Search for the cell housing the specified text and yield its (x, y) center coordinate. 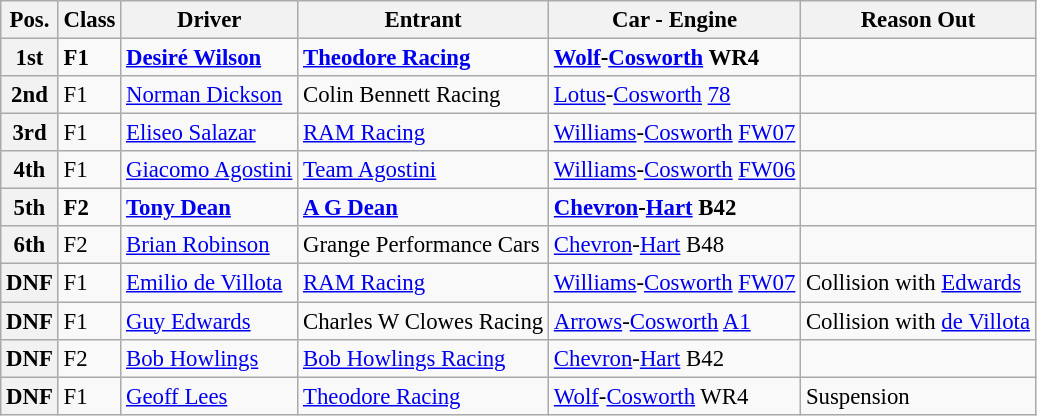
1st (30, 58)
Geoff Lees (210, 396)
Eliseo Salazar (210, 133)
2nd (30, 95)
Giacomo Agostini (210, 170)
Reason Out (918, 20)
Desiré Wilson (210, 58)
Norman Dickson (210, 95)
Guy Edwards (210, 321)
Chevron-Hart B48 (675, 245)
Driver (210, 20)
Charles W Clowes Racing (424, 321)
Class (90, 20)
Collision with de Villota (918, 321)
Pos. (30, 20)
Brian Robinson (210, 245)
6th (30, 245)
Bob Howlings (210, 358)
5th (30, 208)
Colin Bennett Racing (424, 95)
Bob Howlings Racing (424, 358)
Suspension (918, 396)
Grange Performance Cars (424, 245)
Team Agostini (424, 170)
Arrows-Cosworth A1 (675, 321)
Collision with Edwards (918, 283)
Williams-Cosworth FW06 (675, 170)
Lotus-Cosworth 78 (675, 95)
4th (30, 170)
Entrant (424, 20)
Emilio de Villota (210, 283)
Car - Engine (675, 20)
Tony Dean (210, 208)
3rd (30, 133)
A G Dean (424, 208)
